Detect which cell encompasses the target text, then output its [X, Y] center coordinate. 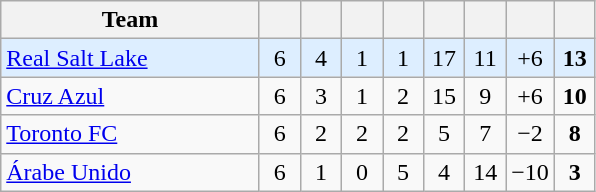
15 [444, 96]
Real Salt Lake [130, 58]
Toronto FC [130, 134]
10 [574, 96]
9 [486, 96]
−10 [530, 172]
7 [486, 134]
17 [444, 58]
−2 [530, 134]
11 [486, 58]
Árabe Unido [130, 172]
Team [130, 20]
0 [362, 172]
13 [574, 58]
14 [486, 172]
Cruz Azul [130, 96]
8 [574, 134]
